Identify which cell holds the provided text, then report its (x, y) central coordinate. 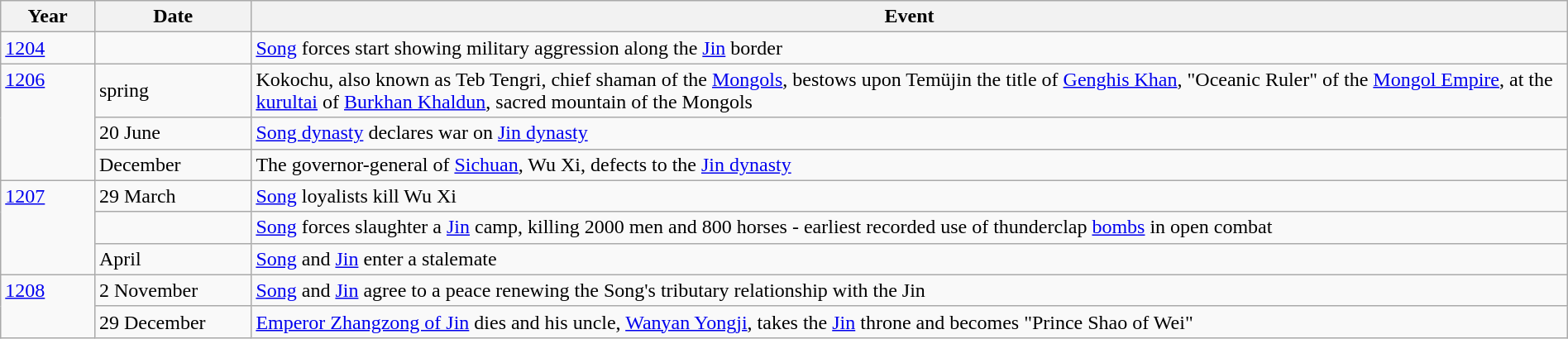
April (172, 259)
Song forces slaughter a Jin camp, killing 2000 men and 800 horses - earliest recorded use of thunderclap bombs in open combat (910, 227)
The governor-general of Sichuan, Wu Xi, defects to the Jin dynasty (910, 165)
1207 (48, 227)
Emperor Zhangzong of Jin dies and his uncle, Wanyan Yongji, takes the Jin throne and becomes "Prince Shao of Wei" (910, 322)
1204 (48, 48)
Song loyalists kill Wu Xi (910, 196)
Song and Jin enter a stalemate (910, 259)
Year (48, 17)
29 December (172, 322)
December (172, 165)
2 November (172, 290)
20 June (172, 133)
Date (172, 17)
Event (910, 17)
spring (172, 91)
1208 (48, 306)
Song forces start showing military aggression along the Jin border (910, 48)
Song and Jin agree to a peace renewing the Song's tributary relationship with the Jin (910, 290)
1206 (48, 122)
29 March (172, 196)
Song dynasty declares war on Jin dynasty (910, 133)
